Output the (X, Y) coordinate of the center of the cell containing the given text.  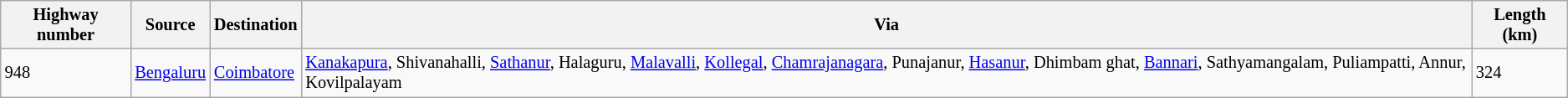
948 (66, 73)
324 (1520, 73)
Via (886, 24)
Highway number (66, 24)
Coimbatore (256, 73)
Length (km) (1520, 24)
Destination (256, 24)
Bengaluru (171, 73)
Source (171, 24)
